Capture the cell that displays the provided text and extract its (x, y) central coordinate. 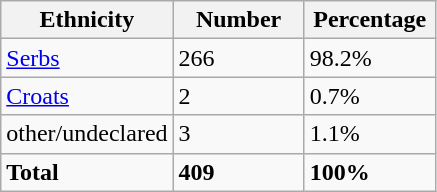
0.7% (370, 96)
Number (238, 20)
Percentage (370, 20)
100% (370, 172)
other/undeclared (87, 134)
Croats (87, 96)
409 (238, 172)
Total (87, 172)
1.1% (370, 134)
Ethnicity (87, 20)
266 (238, 58)
2 (238, 96)
Serbs (87, 58)
98.2% (370, 58)
3 (238, 134)
